Determine the [X, Y] coordinate at the center of the cell enclosing the given text.  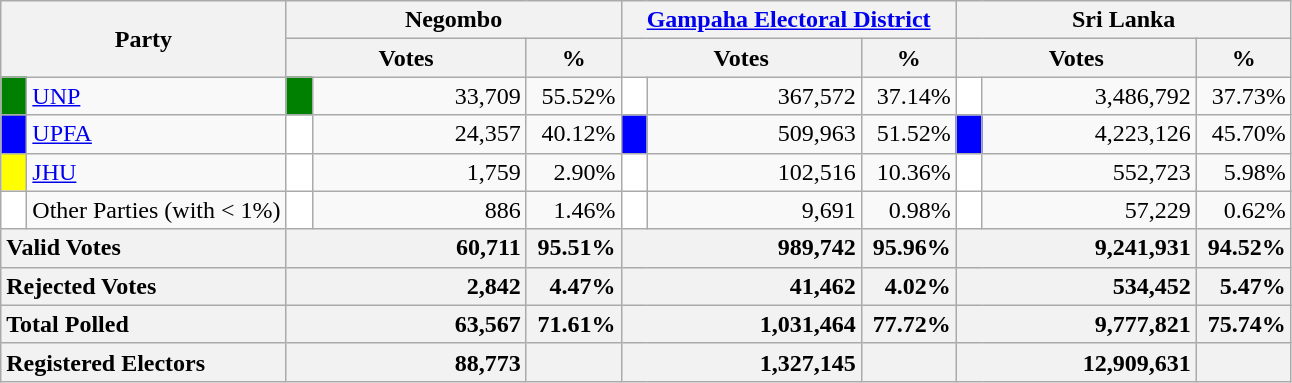
1,327,145 [741, 362]
UPFA [156, 134]
37.14% [908, 96]
5.98% [1244, 172]
0.98% [908, 210]
367,572 [754, 96]
552,723 [1089, 172]
60,711 [406, 248]
Negombo [454, 20]
41,462 [741, 286]
3,486,792 [1089, 96]
5.47% [1244, 286]
534,452 [1076, 286]
Party [144, 39]
12,909,631 [1076, 362]
33,709 [419, 96]
51.52% [908, 134]
102,516 [754, 172]
57,229 [1089, 210]
Gampaha Electoral District [788, 20]
989,742 [741, 248]
63,567 [406, 324]
2.90% [574, 172]
10.36% [908, 172]
1,031,464 [741, 324]
95.51% [574, 248]
Registered Electors [144, 362]
95.96% [908, 248]
75.74% [1244, 324]
4,223,126 [1089, 134]
0.62% [1244, 210]
Other Parties (with < 1%) [156, 210]
88,773 [406, 362]
JHU [156, 172]
1,759 [419, 172]
9,777,821 [1076, 324]
Rejected Votes [144, 286]
Sri Lanka [1124, 20]
77.72% [908, 324]
45.70% [1244, 134]
4.02% [908, 286]
Valid Votes [144, 248]
71.61% [574, 324]
40.12% [574, 134]
9,691 [754, 210]
Total Polled [144, 324]
37.73% [1244, 96]
2,842 [406, 286]
4.47% [574, 286]
55.52% [574, 96]
1.46% [574, 210]
9,241,931 [1076, 248]
94.52% [1244, 248]
UNP [156, 96]
24,357 [419, 134]
886 [419, 210]
509,963 [754, 134]
